Return [x, y] of the center of cell containing provided text 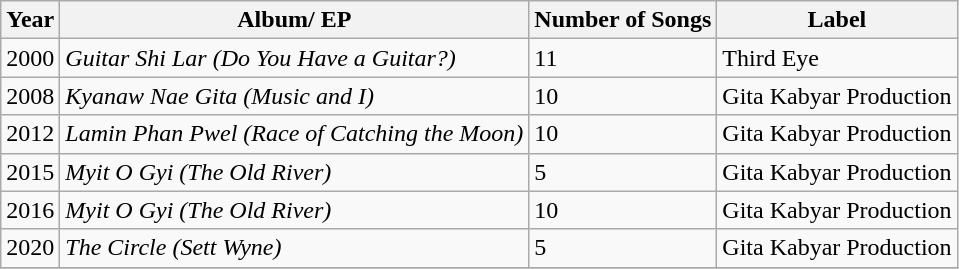
Lamin Phan Pwel (Race of Catching the Moon) [294, 134]
Kyanaw Nae Gita (Music and I) [294, 96]
2012 [30, 134]
Guitar Shi Lar (Do You Have a Guitar?) [294, 58]
2015 [30, 172]
2008 [30, 96]
Number of Songs [623, 20]
Album/ EP [294, 20]
2000 [30, 58]
2020 [30, 248]
11 [623, 58]
Third Eye [837, 58]
Label [837, 20]
Year [30, 20]
The Circle (Sett Wyne) [294, 248]
2016 [30, 210]
